Capture the cell that displays the provided text and extract its [x, y] central coordinate. 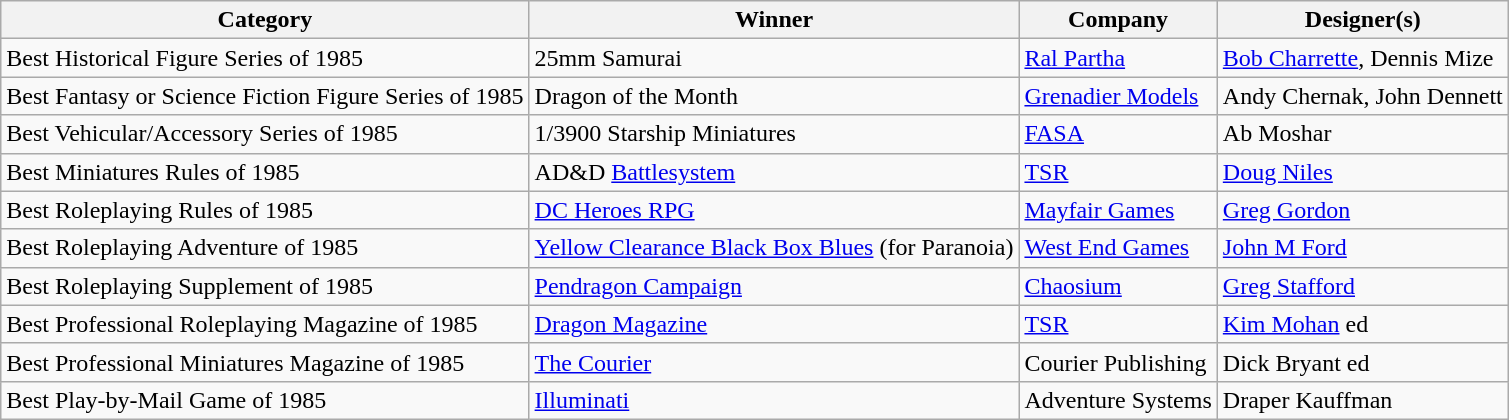
Ral Partha [1118, 58]
Best Roleplaying Supplement of 1985 [265, 286]
Dick Bryant ed [1362, 362]
Pendragon Campaign [774, 286]
The Courier [774, 362]
Best Vehicular/Accessory Series of 1985 [265, 134]
Andy Chernak, John Dennett [1362, 96]
25mm Samurai [774, 58]
Category [265, 20]
Doug Niles [1362, 172]
Mayfair Games [1118, 210]
Dragon of the Month [774, 96]
Grenadier Models [1118, 96]
Greg Gordon [1362, 210]
Best Professional Miniatures Magazine of 1985 [265, 362]
Courier Publishing [1118, 362]
Greg Stafford [1362, 286]
Dragon Magazine [774, 324]
Best Roleplaying Adventure of 1985 [265, 248]
Ab Moshar [1362, 134]
Best Professional Roleplaying Magazine of 1985 [265, 324]
Best Historical Figure Series of 1985 [265, 58]
John M Ford [1362, 248]
Kim Mohan ed [1362, 324]
Company [1118, 20]
DC Heroes RPG [774, 210]
West End Games [1118, 248]
1/3900 Starship Miniatures [774, 134]
Best Play-by-Mail Game of 1985 [265, 400]
Best Fantasy or Science Fiction Figure Series of 1985 [265, 96]
Adventure Systems [1118, 400]
Winner [774, 20]
Best Miniatures Rules of 1985 [265, 172]
FASA [1118, 134]
Bob Charrette, Dennis Mize [1362, 58]
Draper Kauffman [1362, 400]
AD&D Battlesystem [774, 172]
Illuminati [774, 400]
Chaosium [1118, 286]
Designer(s) [1362, 20]
Yellow Clearance Black Box Blues (for Paranoia) [774, 248]
Best Roleplaying Rules of 1985 [265, 210]
